Return [x, y] of the center of cell containing provided text 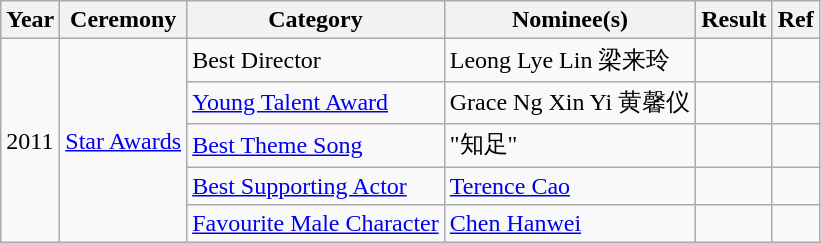
Chen Hanwei [570, 224]
Nominee(s) [570, 20]
Result [734, 20]
Terence Cao [570, 185]
Young Talent Award [316, 102]
Favourite Male Character [316, 224]
Grace Ng Xin Yi 黄馨仪 [570, 102]
Best Supporting Actor [316, 185]
Star Awards [124, 141]
Year [30, 20]
Best Theme Song [316, 146]
Ref [796, 20]
"知足" [570, 146]
Leong Lye Lin 梁来玲 [570, 60]
Category [316, 20]
Best Director [316, 60]
2011 [30, 141]
Ceremony [124, 20]
